Determine the [x, y] coordinate at the center of the cell enclosing the given text.  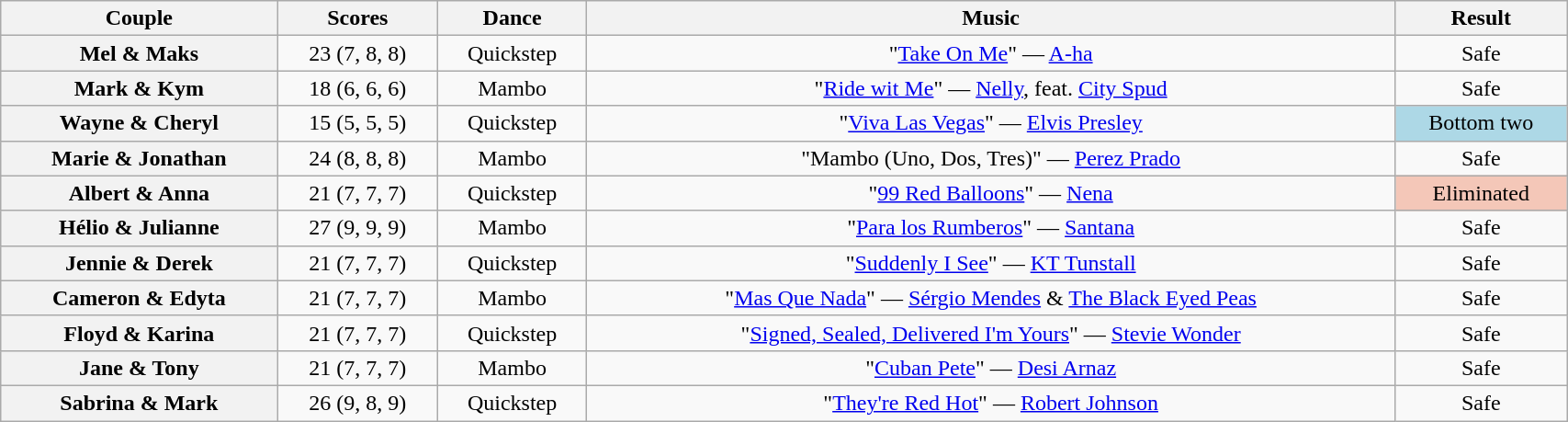
Dance [513, 18]
Bottom two [1481, 123]
Eliminated [1481, 193]
24 (8, 8, 8) [358, 158]
Jane & Tony [140, 368]
Mark & Kym [140, 88]
Wayne & Cheryl [140, 123]
"Viva Las Vegas" — Elvis Presley [990, 123]
Cameron & Edyta [140, 298]
Music [990, 18]
23 (7, 8, 8) [358, 53]
27 (9, 9, 9) [358, 228]
26 (9, 8, 9) [358, 403]
"Take On Me" — A-ha [990, 53]
Albert & Anna [140, 193]
"They're Red Hot" — Robert Johnson [990, 403]
Marie & Jonathan [140, 158]
Mel & Maks [140, 53]
"Suddenly I See" — KT Tunstall [990, 263]
15 (5, 5, 5) [358, 123]
"Mambo (Uno, Dos, Tres)" — Perez Prado [990, 158]
"Cuban Pete" — Desi Arnaz [990, 368]
Floyd & Karina [140, 333]
"Para los Rumberos" — Santana [990, 228]
Sabrina & Mark [140, 403]
"Signed, Sealed, Delivered I'm Yours" — Stevie Wonder [990, 333]
"Ride wit Me" — Nelly, feat. City Spud [990, 88]
Result [1481, 18]
Hélio & Julianne [140, 228]
"Mas Que Nada" — Sérgio Mendes & The Black Eyed Peas [990, 298]
18 (6, 6, 6) [358, 88]
Scores [358, 18]
Jennie & Derek [140, 263]
Couple [140, 18]
"99 Red Balloons" — Nena [990, 193]
